Identify which cell holds the provided text, then report its [x, y] central coordinate. 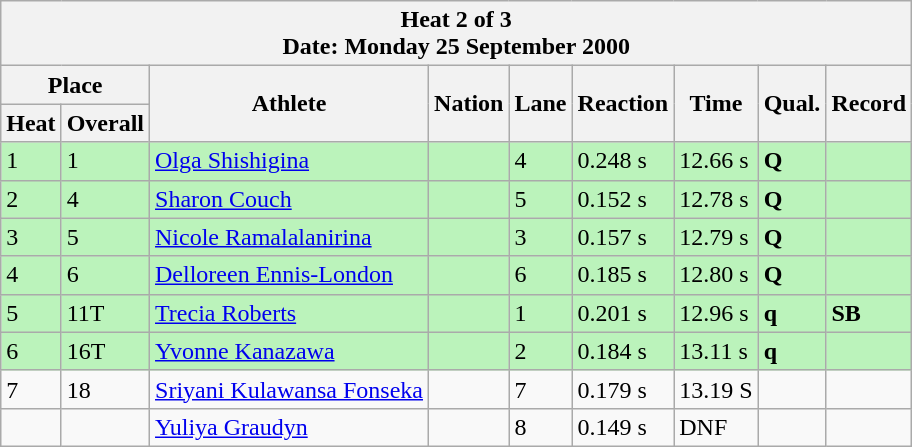
Nicole Ramalalanirina [290, 237]
8 [540, 427]
0.152 s [623, 199]
0.248 s [623, 161]
SB [869, 313]
12.78 s [716, 199]
12.96 s [716, 313]
18 [105, 389]
0.201 s [623, 313]
Time [716, 104]
Record [869, 104]
Nation [469, 104]
Overall [105, 123]
16T [105, 351]
Sriyani Kulawansa Fonseka [290, 389]
Olga Shishigina [290, 161]
Delloreen Ennis-London [290, 275]
Place [76, 85]
11T [105, 313]
Heat 2 of 3 Date: Monday 25 September 2000 [456, 34]
Trecia Roberts [290, 313]
12.80 s [716, 275]
0.149 s [623, 427]
Yuliya Graudyn [290, 427]
Qual. [792, 104]
13.19 S [716, 389]
Reaction [623, 104]
0.184 s [623, 351]
Athlete [290, 104]
Lane [540, 104]
0.185 s [623, 275]
0.179 s [623, 389]
12.79 s [716, 237]
12.66 s [716, 161]
Sharon Couch [290, 199]
Heat [31, 123]
13.11 s [716, 351]
0.157 s [623, 237]
Yvonne Kanazawa [290, 351]
DNF [716, 427]
